For the text-containing cell, return its midpoint in (x, y) coordinate format. 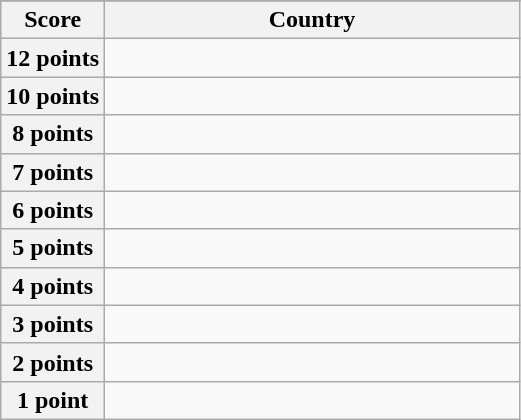
10 points (53, 96)
Score (53, 20)
7 points (53, 172)
3 points (53, 324)
6 points (53, 210)
8 points (53, 134)
5 points (53, 248)
1 point (53, 400)
Country (312, 20)
2 points (53, 362)
4 points (53, 286)
12 points (53, 58)
